Capture the cell that displays the provided text and extract its [x, y] central coordinate. 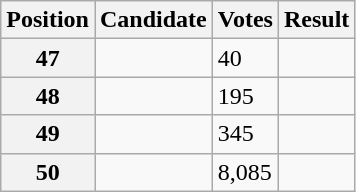
Result [316, 20]
Votes [245, 20]
49 [48, 134]
195 [245, 96]
48 [48, 96]
345 [245, 134]
8,085 [245, 172]
Candidate [153, 20]
40 [245, 58]
50 [48, 172]
Position [48, 20]
47 [48, 58]
